From the cell containing the given text, extract its center point as (X, Y) coordinate. 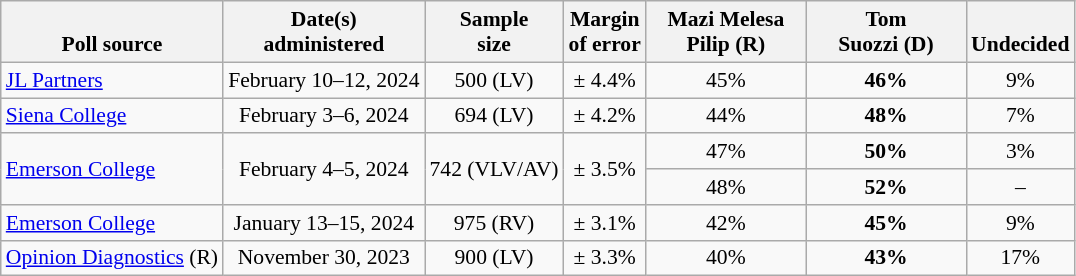
February 10–12, 2024 (324, 80)
3% (1020, 152)
Marginof error (605, 32)
975 (RV) (494, 223)
± 4.4% (605, 80)
Samplesize (494, 32)
7% (1020, 116)
± 3.5% (605, 170)
JL Partners (112, 80)
Opinion Diagnostics (R) (112, 258)
February 4–5, 2024 (324, 170)
± 3.1% (605, 223)
46% (886, 80)
± 3.3% (605, 258)
± 4.2% (605, 116)
500 (LV) (494, 80)
Undecided (1020, 32)
– (1020, 187)
694 (LV) (494, 116)
November 30, 2023 (324, 258)
742 (VLV/AV) (494, 170)
Poll source (112, 32)
Mazi MelesaPilip (R) (726, 32)
17% (1020, 258)
42% (726, 223)
February 3–6, 2024 (324, 116)
Date(s)administered (324, 32)
Siena College (112, 116)
January 13–15, 2024 (324, 223)
40% (726, 258)
50% (886, 152)
43% (886, 258)
47% (726, 152)
TomSuozzi (D) (886, 32)
52% (886, 187)
900 (LV) (494, 258)
44% (726, 116)
